Detect which cell encompasses the target text, then output its (X, Y) center coordinate. 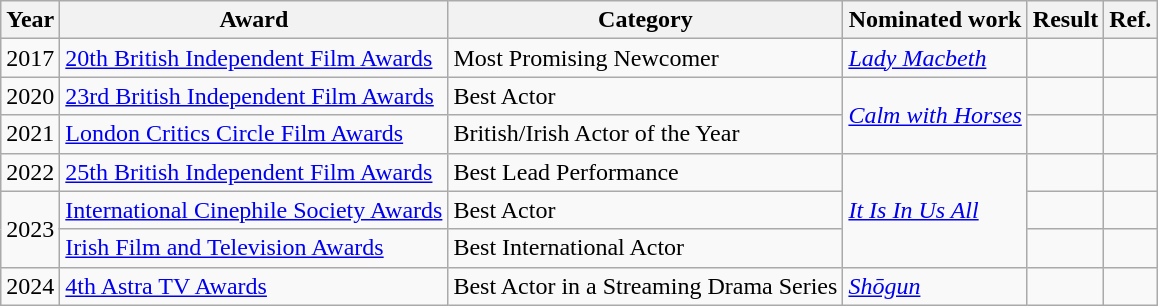
London Critics Circle Film Awards (254, 134)
Most Promising Newcomer (646, 58)
20th British Independent Film Awards (254, 58)
Irish Film and Television Awards (254, 248)
Best Actor in a Streaming Drama Series (646, 286)
2017 (30, 58)
2024 (30, 286)
Best International Actor (646, 248)
Best Lead Performance (646, 172)
Shōgun (935, 286)
Calm with Horses (935, 115)
2021 (30, 134)
25th British Independent Film Awards (254, 172)
Lady Macbeth (935, 58)
International Cinephile Society Awards (254, 210)
Result (1065, 20)
Award (254, 20)
2023 (30, 229)
Category (646, 20)
It Is In Us All (935, 210)
British/Irish Actor of the Year (646, 134)
23rd British Independent Film Awards (254, 96)
4th Astra TV Awards (254, 286)
Nominated work (935, 20)
Year (30, 20)
2020 (30, 96)
Ref. (1130, 20)
2022 (30, 172)
